Extract the (X, Y) coordinate from the center of the cell holding the provided text.  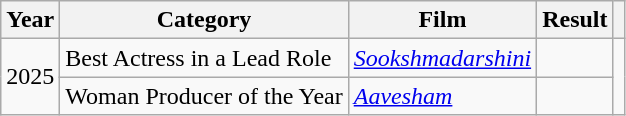
Film (442, 20)
Category (204, 20)
Woman Producer of the Year (204, 96)
Sookshmadarshini (442, 58)
Year (30, 20)
Result (575, 20)
Aavesham (442, 96)
2025 (30, 77)
Best Actress in a Lead Role (204, 58)
